Determine the (x, y) coordinate at the center of the cell enclosing the given text.  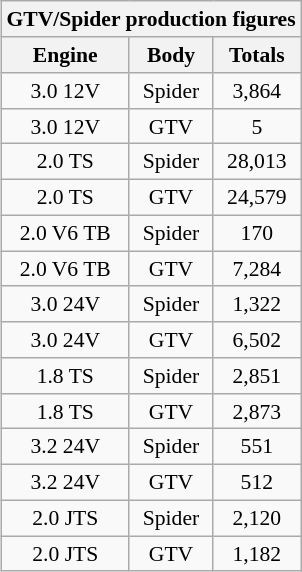
GTV/Spider production figures (150, 19)
6,502 (257, 340)
3,864 (257, 91)
5 (257, 126)
Engine (65, 55)
2,851 (257, 376)
Totals (257, 55)
Body (171, 55)
28,013 (257, 162)
24,579 (257, 197)
1,182 (257, 554)
2,873 (257, 411)
512 (257, 482)
2,120 (257, 518)
1,322 (257, 304)
7,284 (257, 269)
551 (257, 447)
170 (257, 233)
